Scan for the cell matching the given text and deliver its [X, Y] coordinate at center. 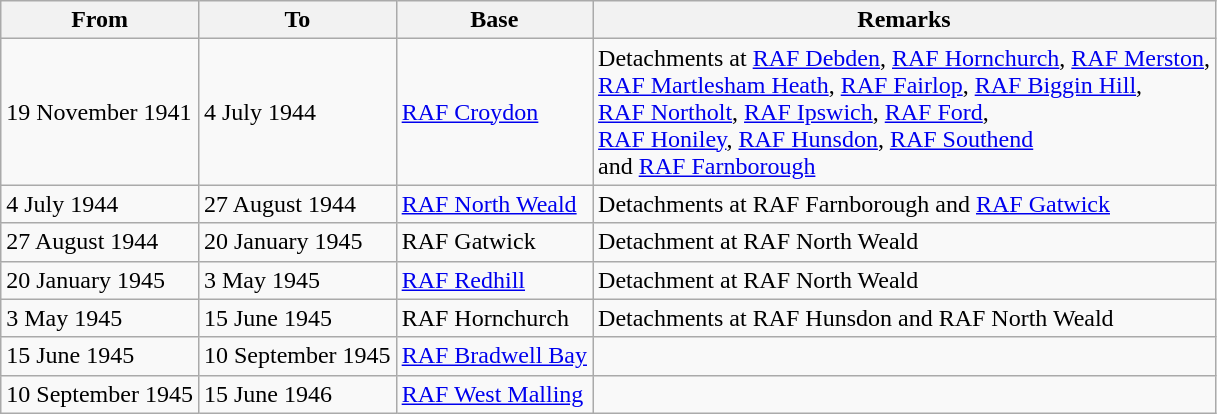
RAF Croydon [494, 112]
RAF Redhill [494, 280]
RAF Bradwell Bay [494, 356]
RAF Gatwick [494, 242]
Detachments at RAF Farnborough and RAF Gatwick [904, 204]
Detachments at RAF Hunsdon and RAF North Weald [904, 318]
Remarks [904, 20]
To [297, 20]
Base [494, 20]
RAF Hornchurch [494, 318]
15 June 1946 [297, 394]
19 November 1941 [100, 112]
RAF West Malling [494, 394]
RAF North Weald [494, 204]
From [100, 20]
